Return [X, Y] of the center of cell containing provided text 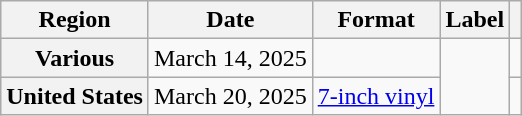
Region [75, 20]
Date [230, 20]
United States [75, 96]
Various [75, 58]
7-inch vinyl [376, 96]
March 14, 2025 [230, 58]
Format [376, 20]
March 20, 2025 [230, 96]
Label [475, 20]
